Detect which cell encompasses the target text, then output its [x, y] center coordinate. 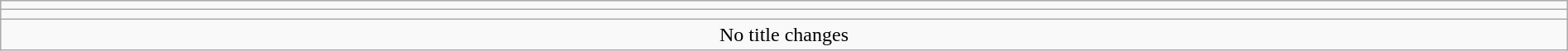
No title changes [784, 35]
